Find where the given text appears and provide that cell's center as [X, Y] coordinate. 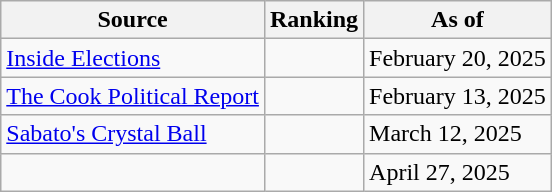
February 13, 2025 [458, 96]
February 20, 2025 [458, 58]
Sabato's Crystal Ball [133, 134]
March 12, 2025 [458, 134]
Ranking [314, 20]
Source [133, 20]
April 27, 2025 [458, 172]
As of [458, 20]
The Cook Political Report [133, 96]
Inside Elections [133, 58]
